Provide the (x, y) coordinate of the cell's center where the given text is located.  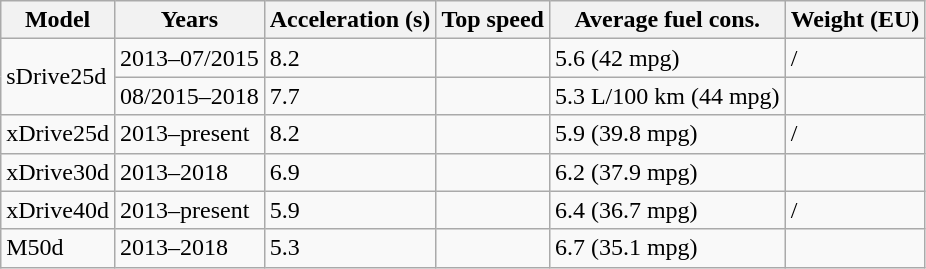
xDrive40d (58, 210)
Average fuel cons. (667, 20)
5.9 (39.8 mpg) (667, 134)
Model (58, 20)
5.3 (350, 248)
6.4 (36.7 mpg) (667, 210)
5.6 (42 mpg) (667, 58)
Weight (EU) (855, 20)
xDrive25d (58, 134)
08/2015–2018 (189, 96)
Years (189, 20)
2013–07/2015 (189, 58)
xDrive30d (58, 172)
M50d (58, 248)
Acceleration (s) (350, 20)
5.3 L/100 km (44 mpg) (667, 96)
6.2 (37.9 mpg) (667, 172)
Top speed (493, 20)
6.7 (35.1 mpg) (667, 248)
5.9 (350, 210)
sDrive25d (58, 77)
7.7 (350, 96)
6.9 (350, 172)
